Search for the cell housing the specified text and yield its [x, y] center coordinate. 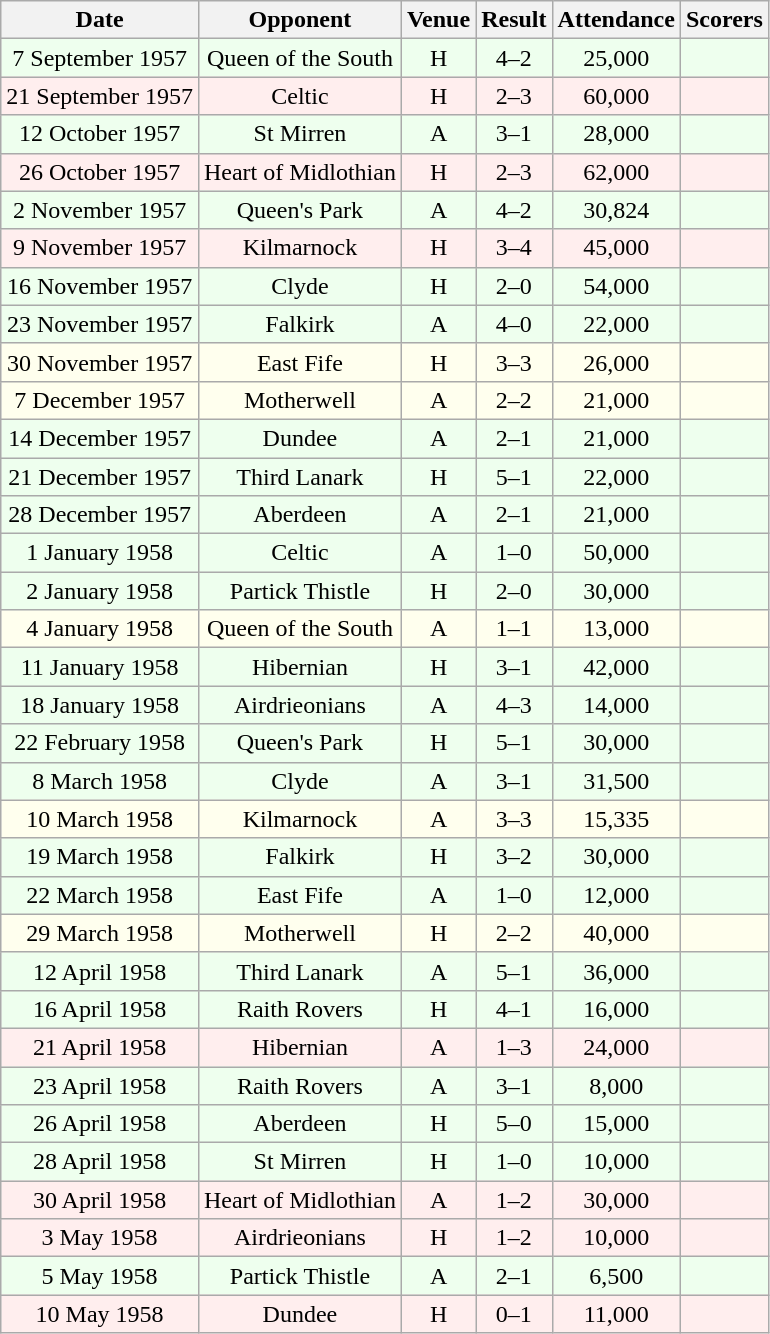
25,000 [616, 58]
4–1 [514, 1009]
4–3 [514, 705]
16 November 1957 [100, 286]
28 April 1958 [100, 1162]
15,335 [616, 819]
29 March 1958 [100, 933]
15,000 [616, 1124]
54,000 [616, 286]
12 April 1958 [100, 971]
12 October 1957 [100, 134]
0–1 [514, 1314]
1–1 [514, 629]
1–3 [514, 1047]
22 March 1958 [100, 895]
4–0 [514, 324]
16,000 [616, 1009]
5 May 1958 [100, 1276]
23 April 1958 [100, 1085]
26 April 1958 [100, 1124]
62,000 [616, 172]
5–0 [514, 1124]
3 May 1958 [100, 1238]
7 December 1957 [100, 400]
Venue [438, 20]
31,500 [616, 781]
30,824 [616, 210]
12,000 [616, 895]
14,000 [616, 705]
28 December 1957 [100, 515]
9 November 1957 [100, 248]
28,000 [616, 134]
3–2 [514, 857]
50,000 [616, 553]
21 April 1958 [100, 1047]
21 September 1957 [100, 96]
42,000 [616, 667]
10 May 1958 [100, 1314]
13,000 [616, 629]
30 November 1957 [100, 362]
6,500 [616, 1276]
11,000 [616, 1314]
14 December 1957 [100, 438]
18 January 1958 [100, 705]
60,000 [616, 96]
4 January 1958 [100, 629]
24,000 [616, 1047]
19 March 1958 [100, 857]
Attendance [616, 20]
10 March 1958 [100, 819]
7 September 1957 [100, 58]
26 October 1957 [100, 172]
Date [100, 20]
26,000 [616, 362]
36,000 [616, 971]
2 November 1957 [100, 210]
Result [514, 20]
Opponent [300, 20]
40,000 [616, 933]
2 January 1958 [100, 591]
45,000 [616, 248]
8 March 1958 [100, 781]
16 April 1958 [100, 1009]
Scorers [724, 20]
21 December 1957 [100, 477]
22 February 1958 [100, 743]
1 January 1958 [100, 553]
23 November 1957 [100, 324]
11 January 1958 [100, 667]
8,000 [616, 1085]
3–4 [514, 248]
30 April 1958 [100, 1200]
